Capture the cell that displays the provided text and extract its (X, Y) central coordinate. 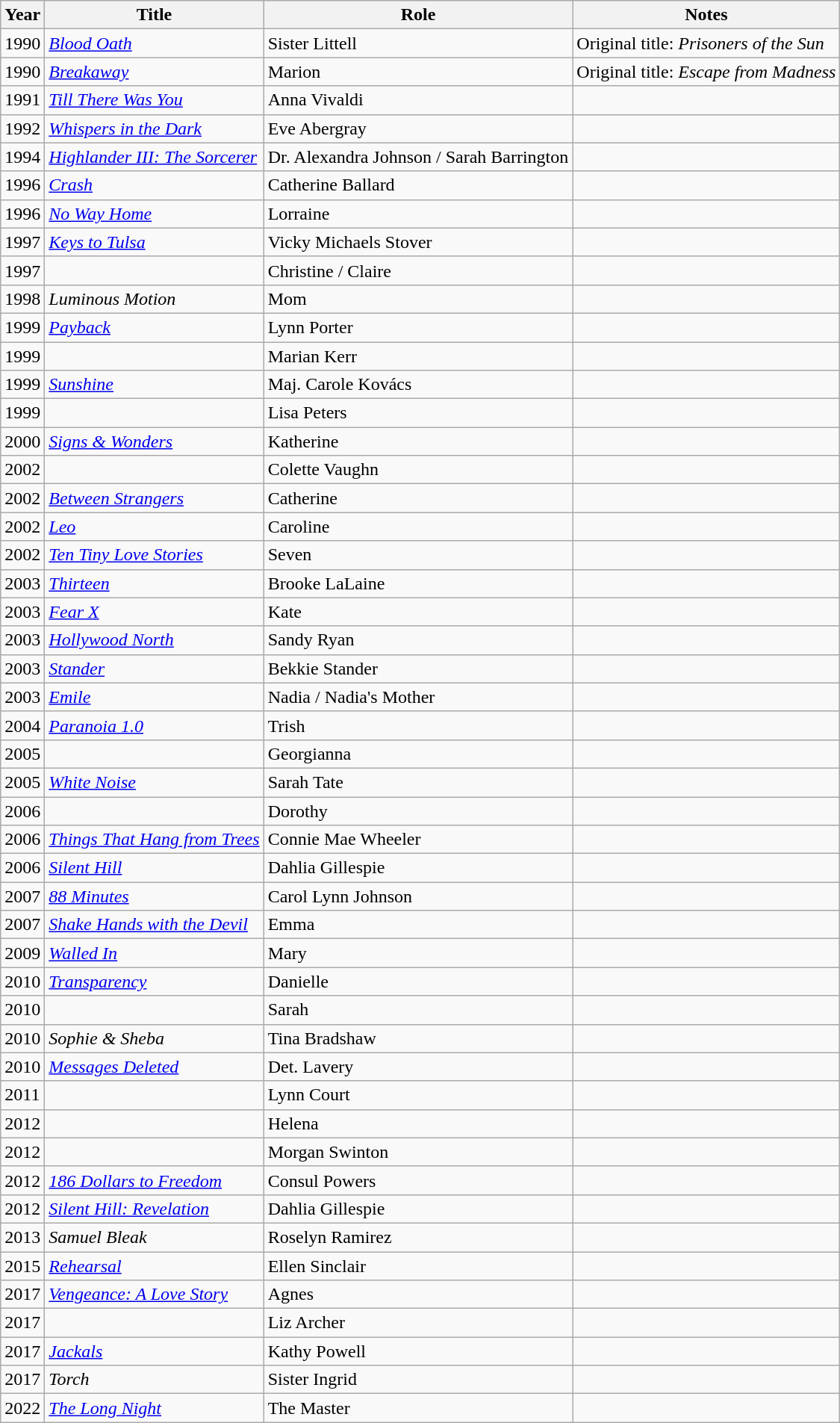
2000 (22, 441)
2015 (22, 1266)
Keys to Tulsa (154, 242)
Mom (418, 299)
Blood Oath (154, 43)
Ellen Sinclair (418, 1266)
Roselyn Ramirez (418, 1237)
2009 (22, 953)
The Master (418, 1408)
Marian Kerr (418, 356)
Mary (418, 953)
Sister Littell (418, 43)
Leo (154, 527)
Transparency (154, 982)
Seven (418, 555)
Marion (418, 72)
Caroline (418, 527)
The Long Night (154, 1408)
Notes (706, 15)
Danielle (418, 982)
Paranoia 1.0 (154, 725)
Torch (154, 1380)
Crash (154, 185)
Sister Ingrid (418, 1380)
Sarah Tate (418, 782)
2022 (22, 1408)
Highlander III: The Sorcerer (154, 157)
Kathy Powell (418, 1351)
2011 (22, 1095)
Silent Hill (154, 868)
1994 (22, 157)
Breakaway (154, 72)
Dr. Alexandra Johnson / Sarah Barrington (418, 157)
Consul Powers (418, 1180)
Rehearsal (154, 1266)
Lorraine (418, 214)
Year (22, 15)
Fear X (154, 612)
Emma (418, 925)
1992 (22, 128)
Sandy Ryan (418, 640)
Till There Was You (154, 100)
Georgianna (418, 754)
Agnes (418, 1295)
186 Dollars to Freedom (154, 1180)
Shake Hands with the Devil (154, 925)
Kate (418, 612)
Christine / Claire (418, 270)
2013 (22, 1237)
2004 (22, 725)
Sunshine (154, 385)
Maj. Carole Kovács (418, 385)
Katherine (418, 441)
Brooke LaLaine (418, 583)
Nadia / Nadia's Mother (418, 697)
No Way Home (154, 214)
Silent Hill: Revelation (154, 1209)
Trish (418, 725)
Luminous Motion (154, 299)
Messages Deleted (154, 1067)
1998 (22, 299)
Anna Vivaldi (418, 100)
Thirteen (154, 583)
Tina Bradshaw (418, 1038)
88 Minutes (154, 896)
Morgan Swinton (418, 1152)
Things That Hang from Trees (154, 840)
Original title: Prisoners of the Sun (706, 43)
Emile (154, 697)
Ten Tiny Love Stories (154, 555)
Det. Lavery (418, 1067)
Carol Lynn Johnson (418, 896)
Catherine (418, 498)
Signs & Wonders (154, 441)
1991 (22, 100)
Bekkie Stander (418, 669)
Helena (418, 1123)
Title (154, 15)
Lynn Court (418, 1095)
Sarah (418, 1010)
Original title: Escape from Madness (706, 72)
Samuel Bleak (154, 1237)
Payback (154, 327)
Vicky Michaels Stover (418, 242)
Whispers in the Dark (154, 128)
Jackals (154, 1351)
Walled In (154, 953)
Colette Vaughn (418, 470)
Hollywood North (154, 640)
Vengeance: A Love Story (154, 1295)
Catherine Ballard (418, 185)
Lynn Porter (418, 327)
Dorothy (418, 810)
Liz Archer (418, 1323)
Connie Mae Wheeler (418, 840)
Role (418, 15)
Lisa Peters (418, 413)
Eve Abergray (418, 128)
Stander (154, 669)
White Noise (154, 782)
Sophie & Sheba (154, 1038)
Between Strangers (154, 498)
